Output the (x, y) coordinate of the center of the cell containing the given text.  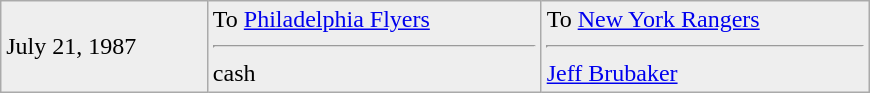
To Philadelphia Flyerscash (374, 47)
To New York RangersJeff Brubaker (705, 47)
July 21, 1987 (104, 47)
